Search for the cell housing the specified text and yield its [X, Y] center coordinate. 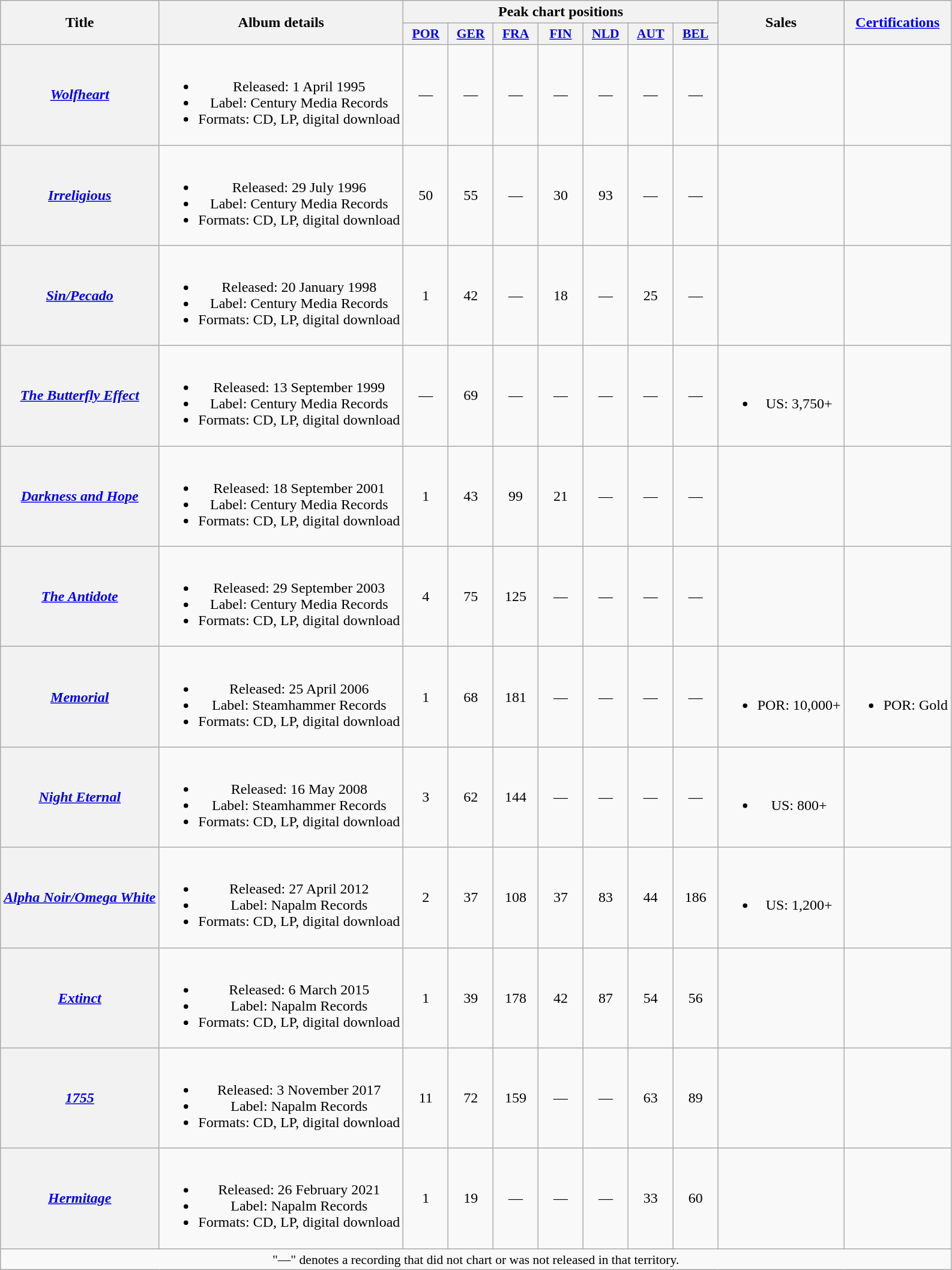
93 [605, 196]
Extinct [80, 998]
Sin/Pecado [80, 295]
Alpha Noir/Omega White [80, 897]
Album details [281, 23]
BEL [695, 34]
44 [651, 897]
Released: 1 April 1995Label: Century Media RecordsFormats: CD, LP, digital download [281, 95]
Released: 29 September 2003Label: Century Media RecordsFormats: CD, LP, digital download [281, 597]
19 [471, 1199]
Released: 29 July 1996Label: Century Media RecordsFormats: CD, LP, digital download [281, 196]
Memorial [80, 697]
The Antidote [80, 597]
68 [471, 697]
Irreligious [80, 196]
99 [516, 496]
144 [516, 797]
21 [561, 496]
33 [651, 1199]
"—" denotes a recording that did not chart or was not released in that territory. [476, 1259]
125 [516, 597]
US: 1,200+ [781, 897]
56 [695, 998]
43 [471, 496]
The Butterfly Effect [80, 396]
181 [516, 697]
Sales [781, 23]
FIN [561, 34]
25 [651, 295]
1755 [80, 1098]
186 [695, 897]
55 [471, 196]
72 [471, 1098]
11 [426, 1098]
Released: 18 September 2001Label: Century Media RecordsFormats: CD, LP, digital download [281, 496]
69 [471, 396]
Released: 20 January 1998Label: Century Media RecordsFormats: CD, LP, digital download [281, 295]
GER [471, 34]
178 [516, 998]
3 [426, 797]
POR [426, 34]
Released: 13 September 1999Label: Century Media RecordsFormats: CD, LP, digital download [281, 396]
63 [651, 1098]
50 [426, 196]
30 [561, 196]
Released: 16 May 2008Label: Steamhammer RecordsFormats: CD, LP, digital download [281, 797]
87 [605, 998]
US: 3,750+ [781, 396]
Released: 27 April 2012Label: Napalm RecordsFormats: CD, LP, digital download [281, 897]
Released: 3 November 2017Label: Napalm RecordsFormats: CD, LP, digital download [281, 1098]
60 [695, 1199]
US: 800+ [781, 797]
POR: Gold [897, 697]
4 [426, 597]
AUT [651, 34]
Released: 6 March 2015Label: Napalm RecordsFormats: CD, LP, digital download [281, 998]
Title [80, 23]
Wolfheart [80, 95]
Peak chart positions [561, 12]
NLD [605, 34]
83 [605, 897]
2 [426, 897]
39 [471, 998]
89 [695, 1098]
Darkness and Hope [80, 496]
POR: 10,000+ [781, 697]
Released: 26 February 2021Label: Napalm RecordsFormats: CD, LP, digital download [281, 1199]
Hermitage [80, 1199]
75 [471, 597]
Night Eternal [80, 797]
Released: 25 April 2006Label: Steamhammer RecordsFormats: CD, LP, digital download [281, 697]
108 [516, 897]
18 [561, 295]
159 [516, 1098]
FRA [516, 34]
Certifications [897, 23]
62 [471, 797]
54 [651, 998]
